Return the (X, Y) coordinate for the center point of the cell that contains the specified text.  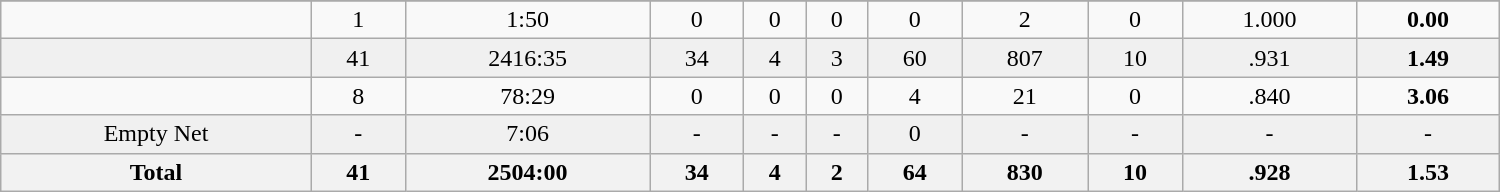
1.49 (1428, 58)
.931 (1270, 58)
64 (915, 172)
.840 (1270, 96)
1.53 (1428, 172)
2504:00 (527, 172)
Total (156, 172)
7:06 (527, 134)
807 (1025, 58)
2416:35 (527, 58)
21 (1025, 96)
60 (915, 58)
0.00 (1428, 20)
3.06 (1428, 96)
.928 (1270, 172)
8 (358, 96)
Empty Net (156, 134)
1:50 (527, 20)
78:29 (527, 96)
1.000 (1270, 20)
830 (1025, 172)
1 (358, 20)
3 (837, 58)
